Detect which cell encompasses the target text, then output its (x, y) center coordinate. 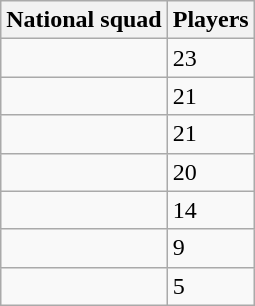
National squad (84, 20)
20 (210, 172)
5 (210, 286)
Players (210, 20)
23 (210, 58)
9 (210, 248)
14 (210, 210)
